Output the [x, y] coordinate of the center of the cell containing the given text.  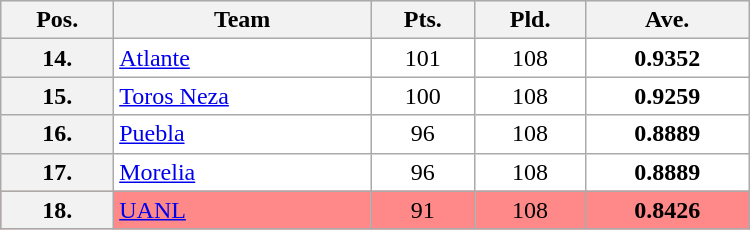
Toros Neza [242, 96]
UANL [242, 210]
Atlante [242, 58]
100 [423, 96]
17. [58, 172]
14. [58, 58]
0.8426 [667, 210]
91 [423, 210]
18. [58, 210]
15. [58, 96]
0.9352 [667, 58]
101 [423, 58]
Pts. [423, 20]
Team [242, 20]
Ave. [667, 20]
Morelia [242, 172]
Pld. [530, 20]
16. [58, 134]
Pos. [58, 20]
0.9259 [667, 96]
Puebla [242, 134]
